Extract the (X, Y) coordinate from the center of the cell holding the provided text.  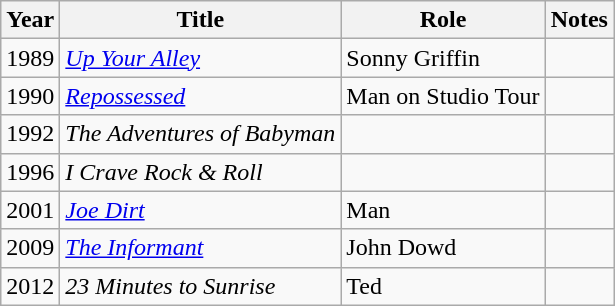
Man (443, 210)
Sonny Griffin (443, 58)
1996 (30, 172)
Year (30, 20)
2012 (30, 286)
1989 (30, 58)
23 Minutes to Sunrise (200, 286)
1990 (30, 96)
Notes (579, 20)
Role (443, 20)
Repossessed (200, 96)
2009 (30, 248)
Title (200, 20)
2001 (30, 210)
Man on Studio Tour (443, 96)
Joe Dirt (200, 210)
1992 (30, 134)
The Adventures of Babyman (200, 134)
Ted (443, 286)
John Dowd (443, 248)
Up Your Alley (200, 58)
The Informant (200, 248)
I Crave Rock & Roll (200, 172)
